Find where the given text appears and provide that cell's center as (X, Y) coordinate. 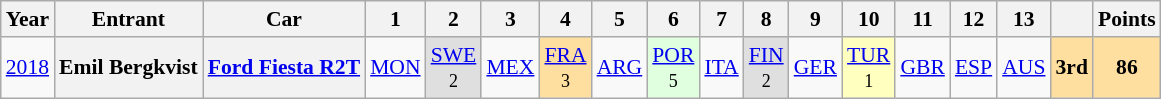
5 (620, 19)
8 (766, 19)
Emil Bergkvist (128, 68)
2018 (28, 68)
6 (673, 19)
12 (974, 19)
ESP (974, 68)
Entrant (128, 19)
9 (816, 19)
1 (396, 19)
3rd (1072, 68)
7 (721, 19)
AUS (1024, 68)
Ford Fiesta R2T (284, 68)
Year (28, 19)
86 (1127, 68)
ITA (721, 68)
ARG (620, 68)
Points (1127, 19)
FIN2 (766, 68)
MON (396, 68)
SWE2 (454, 68)
TUR1 (868, 68)
2 (454, 19)
13 (1024, 19)
10 (868, 19)
11 (922, 19)
GER (816, 68)
POR5 (673, 68)
4 (565, 19)
MEX (510, 68)
3 (510, 19)
Car (284, 19)
FRA3 (565, 68)
GBR (922, 68)
